Output the (X, Y) coordinate of the center of the cell containing the given text.  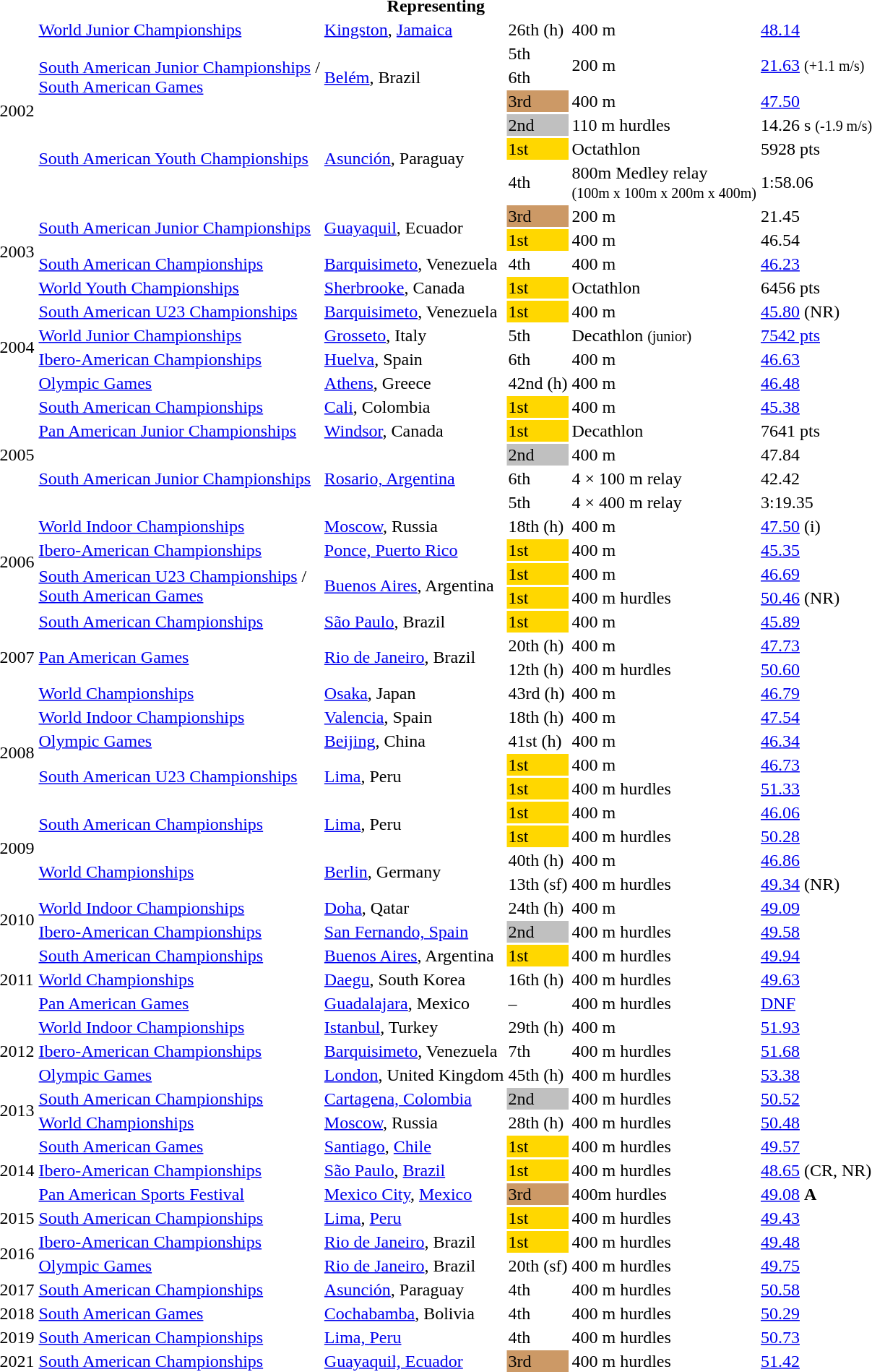
Sherbrooke, Canada (414, 288)
16th (h) (538, 979)
Pan American Sports Festival (179, 1194)
Cochabamba, Bolivia (414, 1313)
Osaka, Japan (414, 693)
Rosario, Argentina (414, 479)
Mexico City, Mexico (414, 1194)
South American Junior Championships / South American Games (179, 77)
42nd (h) (538, 383)
28th (h) (538, 1123)
World Youth Championships (179, 288)
400m hurdles (664, 1194)
40th (h) (538, 860)
London, United Kingdom (414, 1075)
Istanbul, Turkey (414, 1027)
26th (h) (538, 30)
Berlin, Germany (414, 872)
Athens, Greece (414, 383)
43rd (h) (538, 693)
13th (sf) (538, 884)
Ponce, Puerto Rico (414, 550)
Grosseto, Italy (414, 335)
41st (h) (538, 741)
Belém, Brazil (414, 77)
20th (sf) (538, 1266)
Pan American Junior Championships (179, 431)
110 m hurdles (664, 125)
Guadalajara, Mexico (414, 1003)
4 × 400 m relay (664, 502)
Decathlon (664, 431)
South American U23 Championships / South American Games (179, 586)
24th (h) (538, 908)
45th (h) (538, 1075)
4 × 100 m relay (664, 479)
Beijing, China (414, 741)
Santiago, Chile (414, 1146)
Windsor, Canada (414, 431)
– (538, 1003)
12th (h) (538, 669)
San Fernando, Spain (414, 932)
Decathlon (junior) (664, 335)
Valencia, Spain (414, 717)
Daegu, South Korea (414, 979)
29th (h) (538, 1027)
Cali, Colombia (414, 407)
Doha, Qatar (414, 908)
Kingston, Jamaica (414, 30)
Huelva, Spain (414, 359)
South American Youth Championships (179, 159)
800m Medley relay(100m x 100m x 200m x 400m) (664, 182)
7th (538, 1051)
20th (h) (538, 646)
Cartagena, Colombia (414, 1099)
